Identify which cell holds the provided text, then report its (X, Y) central coordinate. 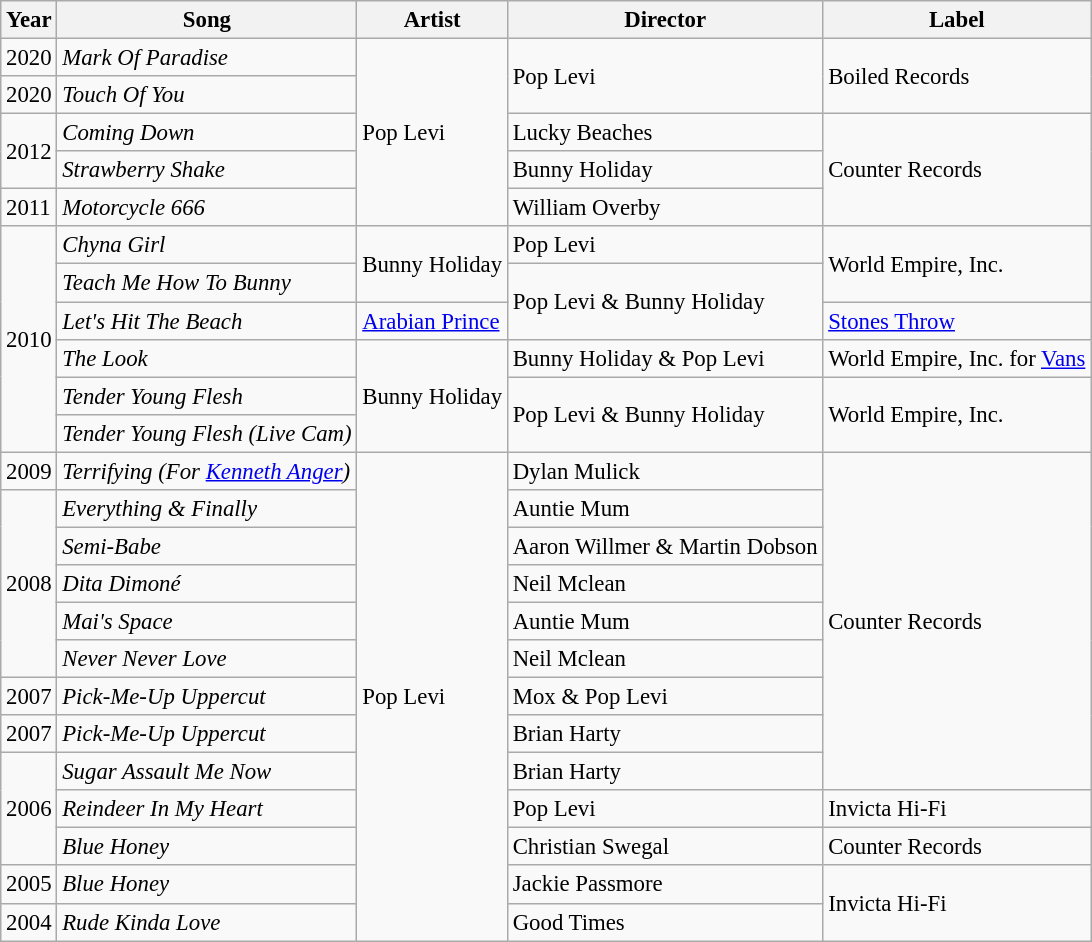
Coming Down (207, 133)
2010 (29, 339)
Touch Of You (207, 95)
Stones Throw (957, 321)
2009 (29, 471)
Chyna Girl (207, 245)
Director (664, 20)
Strawberry Shake (207, 170)
The Look (207, 358)
Reindeer In My Heart (207, 809)
Song (207, 20)
Tender Young Flesh (Live Cam) (207, 433)
Teach Me How To Bunny (207, 283)
Terrifying (For Kenneth Anger) (207, 471)
2011 (29, 208)
World Empire, Inc. for Vans (957, 358)
William Overby (664, 208)
2006 (29, 810)
Dita Dimoné (207, 584)
Tender Young Flesh (207, 396)
Aaron Willmer & Martin Dobson (664, 546)
2005 (29, 885)
Label (957, 20)
Jackie Passmore (664, 885)
Motorcycle 666 (207, 208)
2012 (29, 152)
Mai's Space (207, 621)
Mark Of Paradise (207, 58)
Everything & Finally (207, 509)
Let's Hit The Beach (207, 321)
Lucky Beaches (664, 133)
Semi-Babe (207, 546)
Year (29, 20)
2004 (29, 922)
Mox & Pop Levi (664, 697)
Good Times (664, 922)
Never Never Love (207, 659)
Christian Swegal (664, 847)
Bunny Holiday & Pop Levi (664, 358)
Sugar Assault Me Now (207, 772)
Boiled Records (957, 76)
Rude Kinda Love (207, 922)
Dylan Mulick (664, 471)
2008 (29, 584)
Artist (432, 20)
Arabian Prince (432, 321)
